Detect which cell encompasses the target text, then output its (x, y) center coordinate. 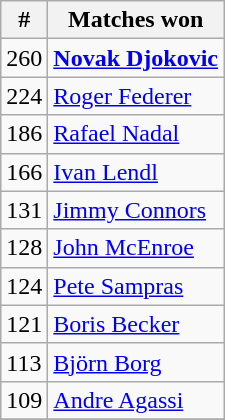
Matches won (136, 20)
Andre Agassi (136, 400)
John McEnroe (136, 248)
Rafael Nadal (136, 134)
131 (24, 210)
224 (24, 96)
186 (24, 134)
128 (24, 248)
Ivan Lendl (136, 172)
113 (24, 362)
Björn Borg (136, 362)
# (24, 20)
Novak Djokovic (136, 58)
260 (24, 58)
Pete Sampras (136, 286)
Roger Federer (136, 96)
166 (24, 172)
121 (24, 324)
Jimmy Connors (136, 210)
Boris Becker (136, 324)
124 (24, 286)
109 (24, 400)
